For the text-containing cell, return its midpoint in (x, y) coordinate format. 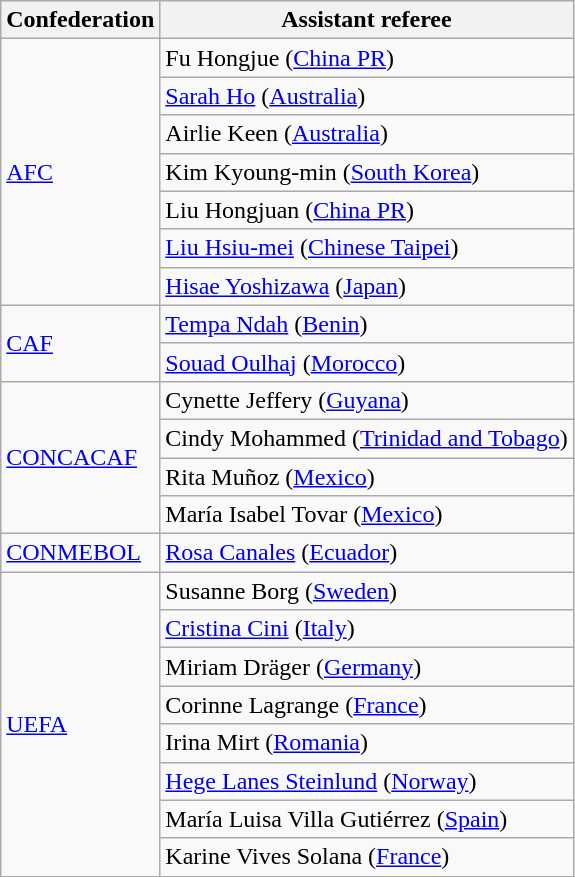
Tempa Ndah (Benin) (366, 324)
AFC (80, 172)
María Luisa Villa Gutiérrez (Spain) (366, 819)
Liu Hongjuan (China PR) (366, 210)
Cindy Mohammed (Trinidad and Tobago) (366, 438)
CAF (80, 343)
Cristina Cini (Italy) (366, 629)
CONMEBOL (80, 553)
Miriam Dräger (Germany) (366, 667)
Fu Hongjue (China PR) (366, 58)
Susanne Borg (Sweden) (366, 591)
Kim Kyoung-min (South Korea) (366, 172)
Corinne Lagrange (France) (366, 705)
Confederation (80, 20)
CONCACAF (80, 457)
Hege Lanes Steinlund (Norway) (366, 781)
María Isabel Tovar (Mexico) (366, 515)
UEFA (80, 724)
Souad Oulhaj (Morocco) (366, 362)
Rita Muñoz (Mexico) (366, 477)
Liu Hsiu-mei (Chinese Taipei) (366, 248)
Irina Mirt (Romania) (366, 743)
Assistant referee (366, 20)
Cynette Jeffery (Guyana) (366, 400)
Karine Vives Solana (France) (366, 857)
Sarah Ho (Australia) (366, 96)
Airlie Keen (Australia) (366, 134)
Hisae Yoshizawa (Japan) (366, 286)
Rosa Canales (Ecuador) (366, 553)
